Extract the (x, y) coordinate from the center of the cell holding the provided text.  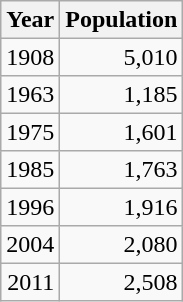
1996 (30, 206)
1,601 (122, 132)
1,916 (122, 206)
1,185 (122, 94)
1985 (30, 170)
Population (122, 20)
2,508 (122, 282)
Year (30, 20)
1975 (30, 132)
2011 (30, 282)
2,080 (122, 244)
2004 (30, 244)
1963 (30, 94)
1908 (30, 56)
1,763 (122, 170)
5,010 (122, 56)
